Return [X, Y] of the center of cell containing provided text 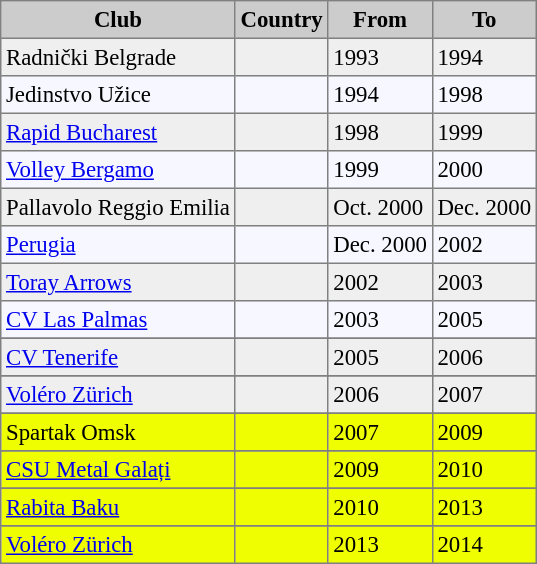
Perugia [118, 245]
Volley Bergamo [118, 170]
Pallavolo Reggio Emilia [118, 207]
CV Las Palmas [118, 320]
Radnički Belgrade [118, 57]
Club [118, 20]
Oct. 2000 [380, 207]
CV Tenerife [118, 357]
Rapid Bucharest [118, 132]
Spartak Omsk [118, 432]
1993 [380, 57]
CSU Metal Galați [118, 470]
Rabita Baku [118, 507]
2014 [484, 545]
Toray Arrows [118, 282]
2000 [484, 170]
From [380, 20]
Country [282, 20]
Jedinstvo Užice [118, 95]
To [484, 20]
